Provide the [x, y] coordinate of the cell's center where the given text is located.  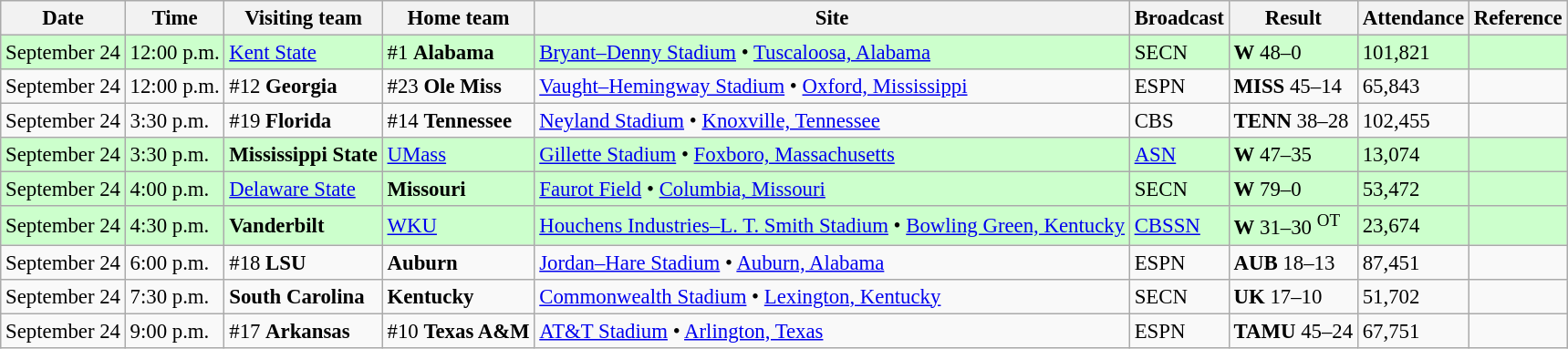
9:00 p.m. [175, 331]
Missouri [458, 190]
Houchens Industries–L. T. Smith Stadium • Bowling Green, Kentucky [832, 225]
South Carolina [303, 296]
13,074 [1413, 155]
TAMU 45–24 [1293, 331]
87,451 [1413, 262]
Jordan–Hare Stadium • Auburn, Alabama [832, 262]
4:30 p.m. [175, 225]
Broadcast [1179, 18]
Auburn [458, 262]
ASN [1179, 155]
Reference [1518, 18]
#17 Arkansas [303, 331]
Vaught–Hemingway Stadium • Oxford, Mississippi [832, 87]
Attendance [1413, 18]
AUB 18–13 [1293, 262]
TENN 38–28 [1293, 121]
Visiting team [303, 18]
6:00 p.m. [175, 262]
W 48–0 [1293, 53]
53,472 [1413, 190]
Commonwealth Stadium • Lexington, Kentucky [832, 296]
W 79–0 [1293, 190]
#23 Ole Miss [458, 87]
W 31–30 OT [1293, 225]
#12 Georgia [303, 87]
UK 17–10 [1293, 296]
#14 Tennessee [458, 121]
Gillette Stadium • Foxboro, Massachusetts [832, 155]
CBSSN [1179, 225]
Neyland Stadium • Knoxville, Tennessee [832, 121]
Delaware State [303, 190]
AT&T Stadium • Arlington, Texas [832, 331]
#1 Alabama [458, 53]
23,674 [1413, 225]
Vanderbilt [303, 225]
Home team [458, 18]
#10 Texas A&M [458, 331]
W 47–35 [1293, 155]
Date [63, 18]
Site [832, 18]
Time [175, 18]
Bryant–Denny Stadium • Tuscaloosa, Alabama [832, 53]
#19 Florida [303, 121]
Kent State [303, 53]
102,455 [1413, 121]
CBS [1179, 121]
Kentucky [458, 296]
Result [1293, 18]
51,702 [1413, 296]
Faurot Field • Columbia, Missouri [832, 190]
67,751 [1413, 331]
UMass [458, 155]
65,843 [1413, 87]
MISS 45–14 [1293, 87]
Mississippi State [303, 155]
#18 LSU [303, 262]
4:00 p.m. [175, 190]
7:30 p.m. [175, 296]
WKU [458, 225]
101,821 [1413, 53]
